Scan for the cell matching the given text and deliver its [x, y] coordinate at center. 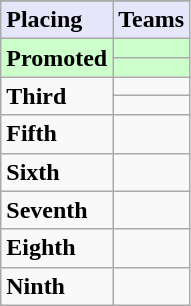
Sixth [57, 172]
Placing [57, 20]
Teams [152, 20]
Seventh [57, 210]
Third [57, 96]
Ninth [57, 286]
Eighth [57, 248]
Promoted [57, 58]
Fifth [57, 134]
